Identify which cell holds the provided text, then report its (x, y) central coordinate. 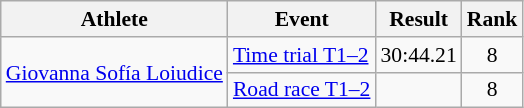
Time trial T1–2 (302, 55)
Result (418, 19)
Athlete (114, 19)
Rank (492, 19)
Event (302, 19)
Giovanna Sofía Loiudice (114, 72)
30:44.21 (418, 55)
Road race T1–2 (302, 90)
